Detect which cell encompasses the target text, then output its (x, y) center coordinate. 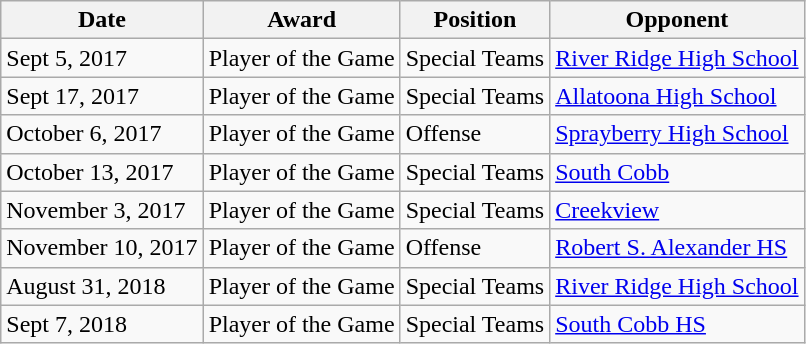
Sept 7, 2018 (102, 324)
August 31, 2018 (102, 286)
South Cobb HS (677, 324)
Sprayberry High School (677, 134)
November 3, 2017 (102, 210)
Opponent (677, 20)
Sept 17, 2017 (102, 96)
South Cobb (677, 172)
Position (475, 20)
Date (102, 20)
October 13, 2017 (102, 172)
Award (302, 20)
Allatoona High School (677, 96)
Sept 5, 2017 (102, 58)
November 10, 2017 (102, 248)
Creekview (677, 210)
October 6, 2017 (102, 134)
Robert S. Alexander HS (677, 248)
